Determine the [X, Y] coordinate at the center of the cell enclosing the given text.  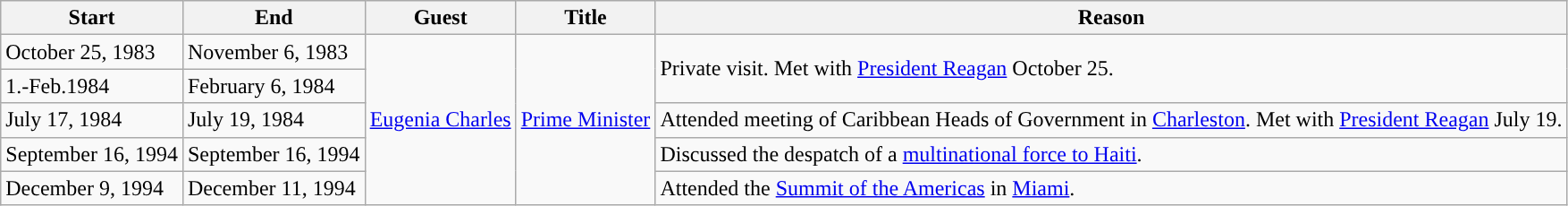
Title [586, 18]
July 17, 1984 [92, 120]
October 25, 1983 [92, 52]
Guest [440, 18]
December 11, 1994 [274, 188]
November 6, 1983 [274, 52]
Private visit. Met with President Reagan October 25. [1111, 69]
Eugenia Charles [440, 120]
July 19, 1984 [274, 120]
February 6, 1984 [274, 86]
Reason [1111, 18]
1.-Feb.1984 [92, 86]
Attended meeting of Caribbean Heads of Government in Charleston. Met with President Reagan July 19. [1111, 120]
Discussed the despatch of a multinational force to Haiti. [1111, 154]
Attended the Summit of the Americas in Miami. [1111, 188]
Prime Minister [586, 120]
Start [92, 18]
December 9, 1994 [92, 188]
End [274, 18]
